Output the (x, y) coordinate of the center of the cell containing the given text.  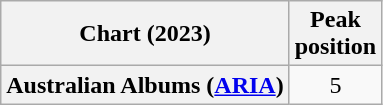
5 (335, 85)
Australian Albums (ARIA) (145, 85)
Peakposition (335, 34)
Chart (2023) (145, 34)
